Determine the (x, y) coordinate at the center of the cell enclosing the given text.  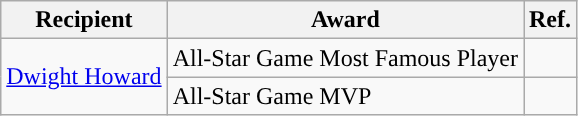
All-Star Game Most Famous Player (345, 58)
Dwight Howard (84, 77)
Ref. (550, 20)
Award (345, 20)
All-Star Game MVP (345, 96)
Recipient (84, 20)
